Provide the (x, y) coordinate of the cell's center where the given text is located.  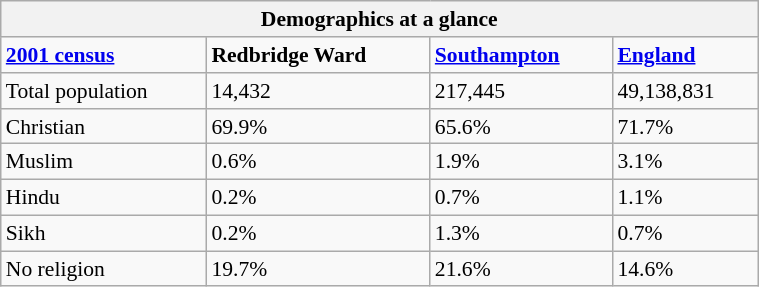
Hindu (104, 197)
Redbridge Ward (318, 55)
3.1% (684, 162)
No religion (104, 269)
Muslim (104, 162)
217,445 (522, 91)
Demographics at a glance (380, 19)
71.7% (684, 126)
Southampton (522, 55)
49,138,831 (684, 91)
0.6% (318, 162)
69.9% (318, 126)
1.3% (522, 233)
14,432 (318, 91)
19.7% (318, 269)
21.6% (522, 269)
Christian (104, 126)
Sikh (104, 233)
1.9% (522, 162)
2001 census (104, 55)
1.1% (684, 197)
65.6% (522, 126)
14.6% (684, 269)
England (684, 55)
Total population (104, 91)
